Identify which cell holds the provided text, then report its [X, Y] central coordinate. 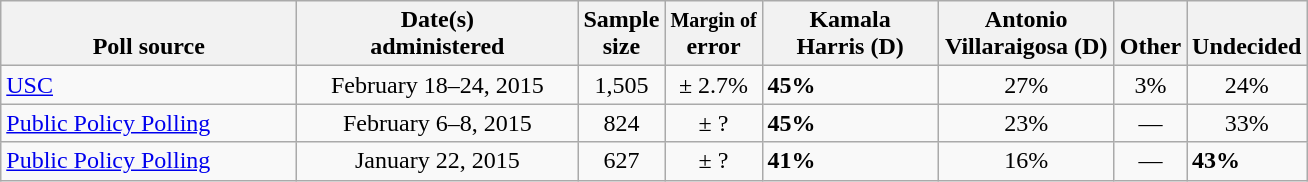
824 [622, 123]
33% [1247, 123]
± 2.7% [714, 85]
23% [1026, 123]
February 6–8, 2015 [438, 123]
627 [622, 161]
USC [149, 85]
41% [850, 161]
Date(s)administered [438, 34]
January 22, 2015 [438, 161]
Other [1150, 34]
Poll source [149, 34]
AntonioVillaraigosa (D) [1026, 34]
3% [1150, 85]
24% [1247, 85]
1,505 [622, 85]
Margin oferror [714, 34]
16% [1026, 161]
KamalaHarris (D) [850, 34]
February 18–24, 2015 [438, 85]
Samplesize [622, 34]
43% [1247, 161]
27% [1026, 85]
Undecided [1247, 34]
